From the cell containing the given text, extract its center point as [X, Y] coordinate. 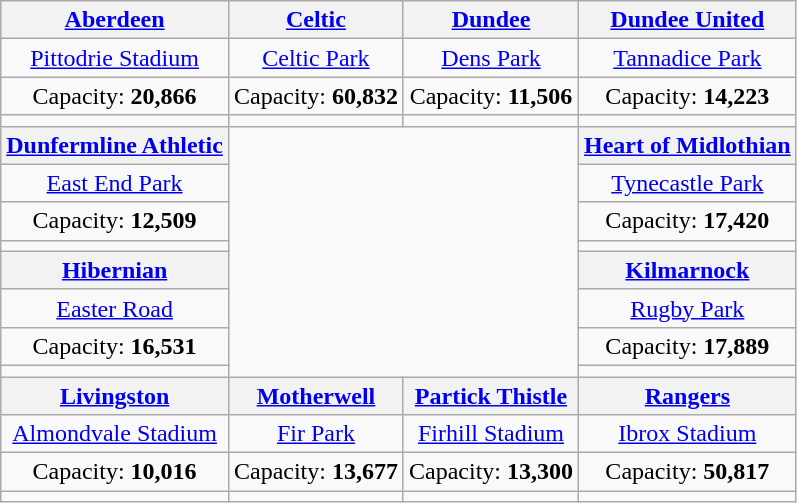
East End Park [115, 183]
Celtic Park [316, 58]
Tynecastle Park [688, 183]
Pittodrie Stadium [115, 58]
Capacity: 12,509 [115, 221]
Capacity: 10,016 [115, 472]
Capacity: 50,817 [688, 472]
Capacity: 11,506 [490, 96]
Hibernian [115, 270]
Dens Park [490, 58]
Kilmarnock [688, 270]
Rugby Park [688, 308]
Partick Thistle [490, 395]
Motherwell [316, 395]
Capacity: 13,300 [490, 472]
Dundee [490, 20]
Heart of Midlothian [688, 145]
Rangers [688, 395]
Aberdeen [115, 20]
Livingston [115, 395]
Easter Road [115, 308]
Capacity: 16,531 [115, 346]
Dundee United [688, 20]
Dunfermline Athletic [115, 145]
Fir Park [316, 434]
Ibrox Stadium [688, 434]
Capacity: 14,223 [688, 96]
Capacity: 20,866 [115, 96]
Capacity: 17,889 [688, 346]
Capacity: 60,832 [316, 96]
Almondvale Stadium [115, 434]
Celtic [316, 20]
Capacity: 13,677 [316, 472]
Firhill Stadium [490, 434]
Capacity: 17,420 [688, 221]
Tannadice Park [688, 58]
